Output the [x, y] coordinate of the center of the cell containing the given text.  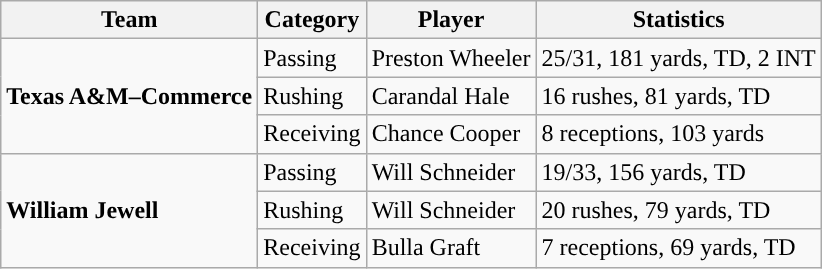
Statistics [678, 20]
Chance Cooper [451, 134]
William Jewell [130, 210]
19/33, 156 yards, TD [678, 172]
25/31, 181 yards, TD, 2 INT [678, 58]
Player [451, 20]
7 receptions, 69 yards, TD [678, 248]
Carandal Hale [451, 96]
Texas A&M–Commerce [130, 96]
8 receptions, 103 yards [678, 134]
Category [312, 20]
Preston Wheeler [451, 58]
16 rushes, 81 yards, TD [678, 96]
20 rushes, 79 yards, TD [678, 210]
Bulla Graft [451, 248]
Team [130, 20]
